Capture the cell that displays the provided text and extract its (X, Y) central coordinate. 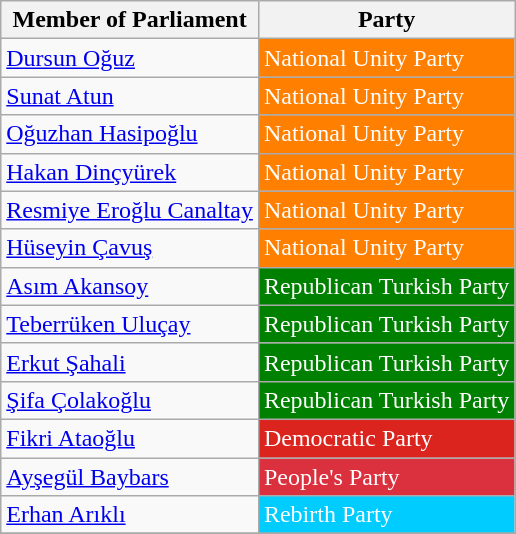
Teberrüken Uluçay (130, 324)
Şifa Çolakoğlu (130, 400)
Hakan Dinçyürek (130, 172)
Oğuzhan Hasipoğlu (130, 134)
Asım Akansoy (130, 286)
Erkut Şahali (130, 362)
Member of Parliament (130, 20)
Resmiye Eroğlu Canaltay (130, 210)
Erhan Arıklı (130, 515)
Democratic Party (386, 438)
Dursun Oğuz (130, 58)
People's Party (386, 477)
Rebirth Party (386, 515)
Party (386, 20)
Sunat Atun (130, 96)
Ayşegül Baybars (130, 477)
Fikri Ataoğlu (130, 438)
Hüseyin Çavuş (130, 248)
